Pinpoint the cell where the given text exists, returning its (X, Y) midpoint coordinate. 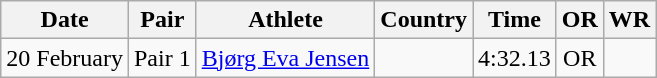
Pair 1 (162, 58)
Pair (162, 20)
4:32.13 (515, 58)
Date (65, 20)
Time (515, 20)
Athlete (286, 20)
WR (629, 20)
Bjørg Eva Jensen (286, 58)
20 February (65, 58)
Country (424, 20)
